Extract the (X, Y) coordinate from the center of the cell holding the provided text.  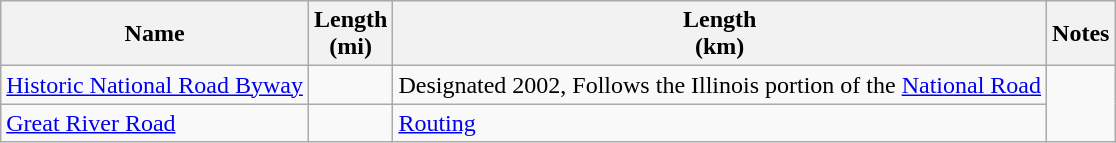
Length(mi) (350, 34)
Great River Road (155, 123)
Historic National Road Byway (155, 85)
Name (155, 34)
Routing (720, 123)
Length(km) (720, 34)
Notes (1081, 34)
Designated 2002, Follows the Illinois portion of the National Road (720, 85)
